Locate the cell with the specified text and output its [X, Y] center coordinate. 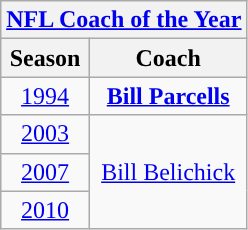
2007 [46, 172]
2003 [46, 134]
Season [46, 58]
Coach [168, 58]
2010 [46, 210]
1994 [46, 96]
NFL Coach of the Year [124, 20]
Bill Belichick [168, 172]
Bill Parcells [168, 96]
